Return (x, y) of the center of cell containing provided text 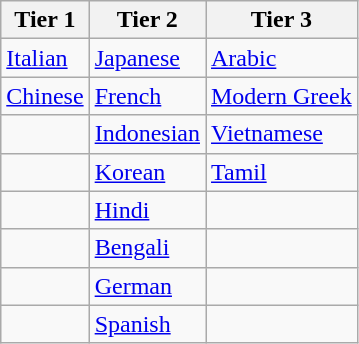
Tamil (282, 172)
Italian (45, 58)
Hindi (147, 210)
Arabic (282, 58)
Chinese (45, 96)
Tier 1 (45, 20)
Modern Greek (282, 96)
German (147, 286)
Tier 3 (282, 20)
Japanese (147, 58)
Indonesian (147, 134)
Bengali (147, 248)
Tier 2 (147, 20)
French (147, 96)
Spanish (147, 324)
Korean (147, 172)
Vietnamese (282, 134)
